Find where the given text appears and provide that cell's center as [x, y] coordinate. 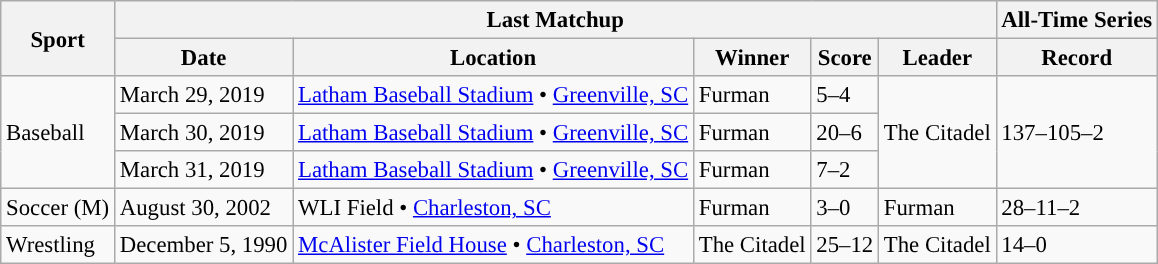
137–105–2 [1076, 132]
Soccer (M) [58, 208]
McAlister Field House • Charleston, SC [494, 245]
Last Matchup [555, 20]
August 30, 2002 [203, 208]
14–0 [1076, 245]
5–4 [845, 95]
3–0 [845, 208]
Score [845, 58]
Record [1076, 58]
7–2 [845, 170]
March 29, 2019 [203, 95]
Baseball [58, 132]
Location [494, 58]
All-Time Series [1076, 20]
Date [203, 58]
March 31, 2019 [203, 170]
WLI Field • Charleston, SC [494, 208]
March 30, 2019 [203, 133]
25–12 [845, 245]
Sport [58, 38]
20–6 [845, 133]
Winner [752, 58]
Wrestling [58, 245]
28–11–2 [1076, 208]
December 5, 1990 [203, 245]
Leader [938, 58]
